Locate the cell with the specified text and output its (X, Y) center coordinate. 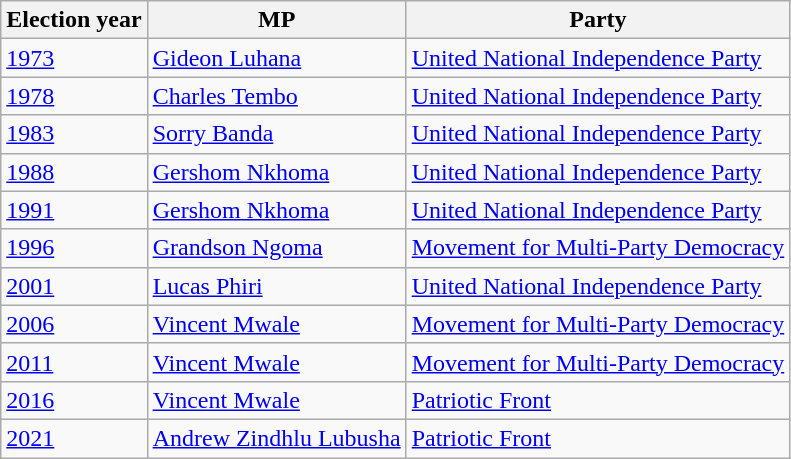
1983 (74, 134)
1978 (74, 96)
Party (598, 20)
1988 (74, 172)
1996 (74, 248)
2021 (74, 438)
2001 (74, 286)
MP (276, 20)
Sorry Banda (276, 134)
Lucas Phiri (276, 286)
Charles Tembo (276, 96)
Gideon Luhana (276, 58)
2016 (74, 400)
2006 (74, 324)
2011 (74, 362)
Grandson Ngoma (276, 248)
1973 (74, 58)
1991 (74, 210)
Andrew Zindhlu Lubusha (276, 438)
Election year (74, 20)
